Find where the given text appears and provide that cell's center as (x, y) coordinate. 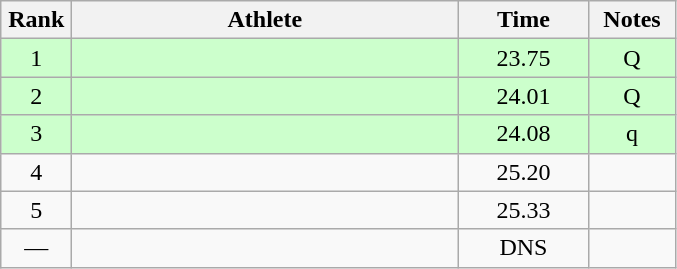
Time (524, 20)
24.08 (524, 134)
DNS (524, 248)
5 (36, 210)
— (36, 248)
Notes (632, 20)
2 (36, 96)
Rank (36, 20)
4 (36, 172)
3 (36, 134)
25.20 (524, 172)
1 (36, 58)
23.75 (524, 58)
24.01 (524, 96)
25.33 (524, 210)
q (632, 134)
Athlete (265, 20)
